Pinpoint the cell where the given text exists, returning its (x, y) midpoint coordinate. 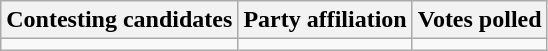
Votes polled (480, 20)
Contesting candidates (120, 20)
Party affiliation (325, 20)
